Detect which cell encompasses the target text, then output its (X, Y) center coordinate. 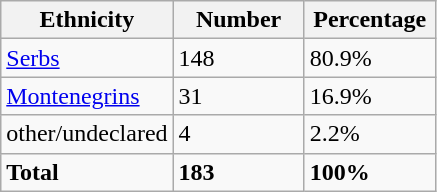
Number (238, 20)
183 (238, 172)
80.9% (370, 58)
16.9% (370, 96)
148 (238, 58)
4 (238, 134)
2.2% (370, 134)
Serbs (87, 58)
31 (238, 96)
Percentage (370, 20)
Total (87, 172)
100% (370, 172)
other/undeclared (87, 134)
Ethnicity (87, 20)
Montenegrins (87, 96)
